Provide the [X, Y] coordinate of the cell's center where the given text is located.  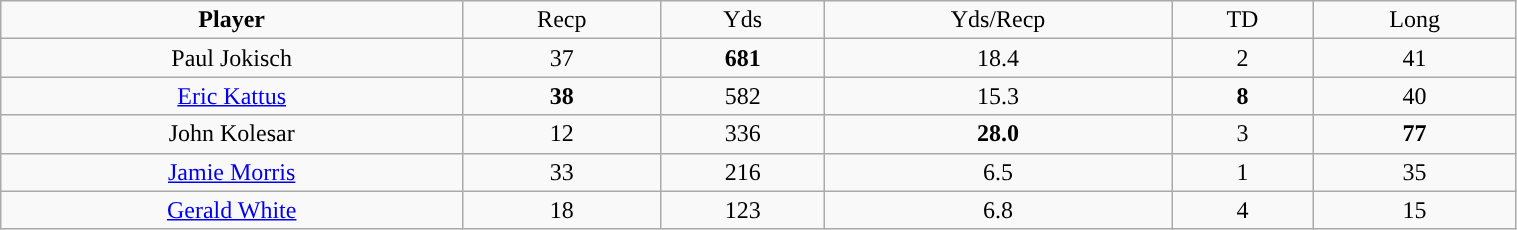
Long [1414, 20]
2 [1242, 58]
123 [742, 210]
37 [562, 58]
216 [742, 172]
28.0 [998, 134]
3 [1242, 134]
18.4 [998, 58]
Recp [562, 20]
Yds/Recp [998, 20]
Yds [742, 20]
41 [1414, 58]
Paul Jokisch [232, 58]
15.3 [998, 96]
Jamie Morris [232, 172]
Gerald White [232, 210]
15 [1414, 210]
1 [1242, 172]
Player [232, 20]
4 [1242, 210]
Eric Kattus [232, 96]
33 [562, 172]
336 [742, 134]
John Kolesar [232, 134]
40 [1414, 96]
6.5 [998, 172]
TD [1242, 20]
681 [742, 58]
77 [1414, 134]
8 [1242, 96]
18 [562, 210]
582 [742, 96]
35 [1414, 172]
38 [562, 96]
6.8 [998, 210]
12 [562, 134]
